Output the (X, Y) coordinate of the center of the cell containing the given text.  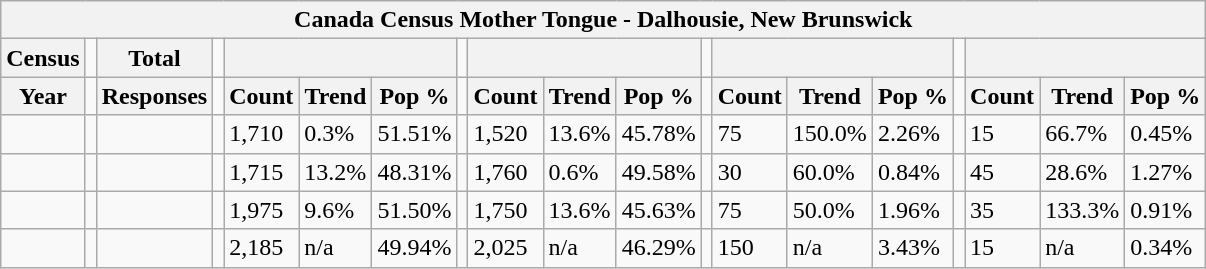
13.2% (336, 172)
Total (154, 58)
51.50% (414, 210)
30 (750, 172)
150.0% (830, 134)
49.58% (658, 172)
1,760 (506, 172)
50.0% (830, 210)
0.91% (1166, 210)
1,715 (262, 172)
150 (750, 248)
3.43% (912, 248)
Canada Census Mother Tongue - Dalhousie, New Brunswick (604, 20)
2.26% (912, 134)
2,185 (262, 248)
1.96% (912, 210)
51.51% (414, 134)
45.63% (658, 210)
Responses (154, 96)
28.6% (1082, 172)
1,975 (262, 210)
1,710 (262, 134)
46.29% (658, 248)
0.6% (580, 172)
Census (43, 58)
0.45% (1166, 134)
49.94% (414, 248)
2,025 (506, 248)
35 (1002, 210)
9.6% (336, 210)
0.3% (336, 134)
60.0% (830, 172)
Year (43, 96)
0.34% (1166, 248)
0.84% (912, 172)
1.27% (1166, 172)
66.7% (1082, 134)
48.31% (414, 172)
1,750 (506, 210)
45.78% (658, 134)
45 (1002, 172)
133.3% (1082, 210)
1,520 (506, 134)
